For the text-containing cell, return its midpoint in (X, Y) coordinate format. 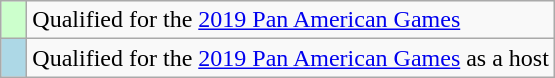
Qualified for the 2019 Pan American Games as a host (291, 58)
Qualified for the 2019 Pan American Games (291, 20)
